Scan for the cell matching the given text and deliver its (X, Y) coordinate at center. 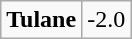
-2.0 (106, 19)
Tulane (42, 19)
